Scan for the cell matching the given text and deliver its [x, y] coordinate at center. 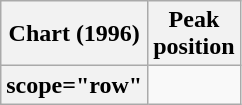
Peakposition [194, 34]
Chart (1996) [74, 34]
scope="row" [74, 85]
